Pinpoint the cell where the given text exists, returning its [X, Y] midpoint coordinate. 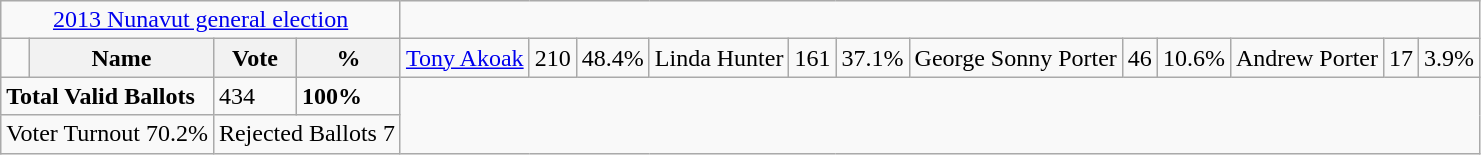
Total Valid Ballots [108, 96]
Vote [254, 58]
Rejected Ballots 7 [306, 134]
Linda Hunter [719, 58]
Name [121, 58]
George Sonny Porter [1016, 58]
161 [812, 58]
10.6% [1194, 58]
434 [254, 96]
48.4% [612, 58]
17 [1400, 58]
Andrew Porter [1306, 58]
210 [552, 58]
Voter Turnout 70.2% [108, 134]
37.1% [872, 58]
46 [1140, 58]
% [349, 58]
Tony Akoak [464, 58]
2013 Nunavut general election [201, 20]
100% [349, 96]
3.9% [1450, 58]
